Output the (X, Y) coordinate of the center of the cell containing the given text.  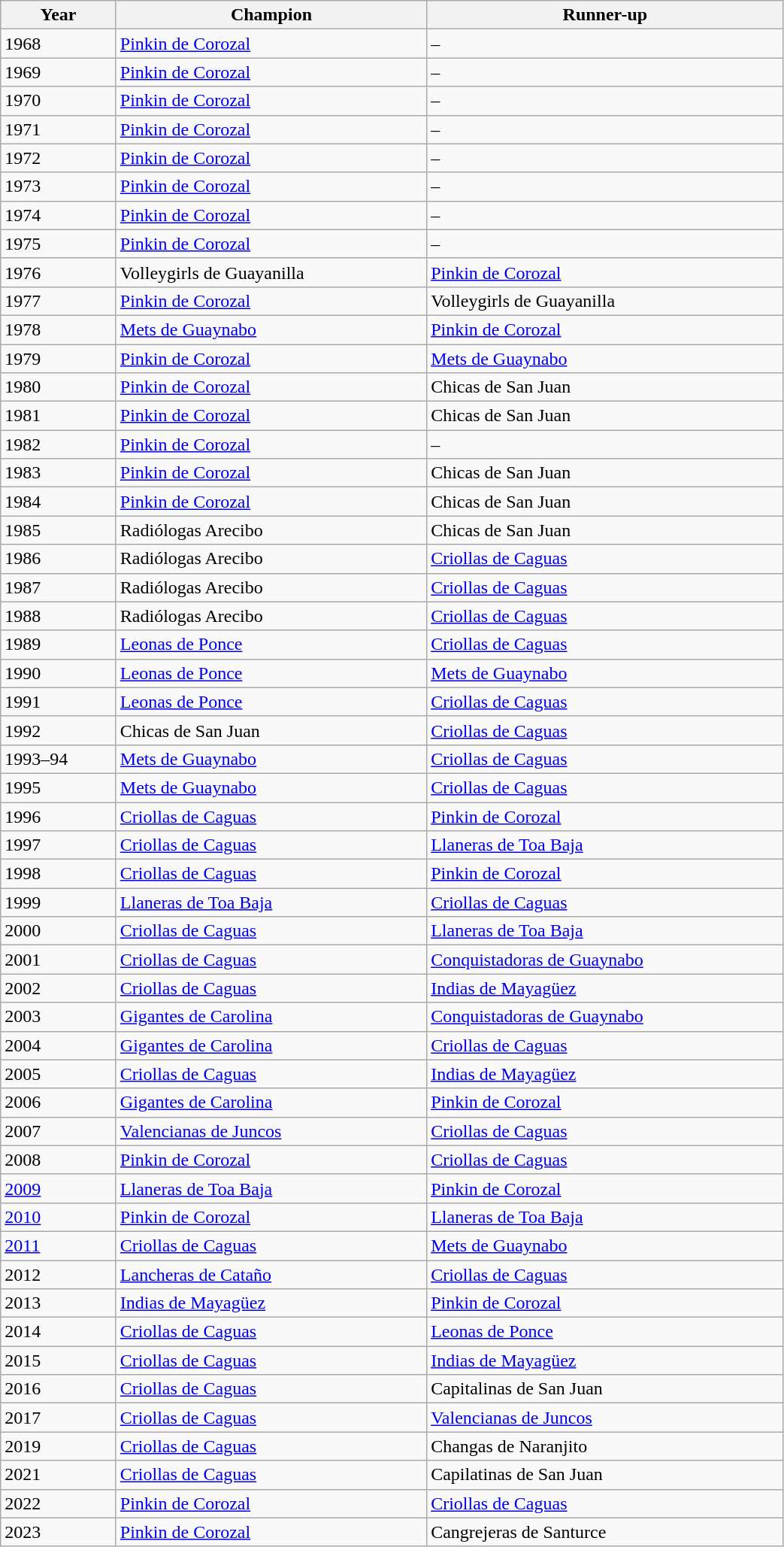
1985 (59, 530)
1996 (59, 816)
2007 (59, 1131)
1980 (59, 387)
1987 (59, 587)
1974 (59, 215)
2021 (59, 1475)
Cangrejeras de Santurce (605, 1532)
1998 (59, 874)
2014 (59, 1332)
1988 (59, 616)
2010 (59, 1217)
2003 (59, 1017)
1989 (59, 645)
1978 (59, 329)
1970 (59, 101)
2005 (59, 1074)
1995 (59, 787)
Runner-up (605, 15)
2006 (59, 1103)
2019 (59, 1446)
2013 (59, 1303)
2000 (59, 931)
1981 (59, 416)
Capilatinas de San Juan (605, 1475)
1986 (59, 559)
2017 (59, 1418)
1977 (59, 301)
2012 (59, 1275)
Year (59, 15)
2011 (59, 1245)
1975 (59, 244)
2008 (59, 1160)
1979 (59, 359)
1992 (59, 730)
2002 (59, 988)
1972 (59, 158)
1973 (59, 187)
1976 (59, 272)
1991 (59, 702)
1993–94 (59, 759)
1990 (59, 673)
Lancheras de Cataño (271, 1275)
Changas de Naranjito (605, 1446)
1968 (59, 44)
2001 (59, 960)
2023 (59, 1532)
2004 (59, 1045)
1983 (59, 473)
1999 (59, 902)
2016 (59, 1389)
1984 (59, 502)
1971 (59, 129)
1997 (59, 845)
Capitalinas de San Juan (605, 1389)
2015 (59, 1360)
1982 (59, 444)
2022 (59, 1503)
1969 (59, 72)
Champion (271, 15)
2009 (59, 1188)
